Find where the given text appears and provide that cell's center as (x, y) coordinate. 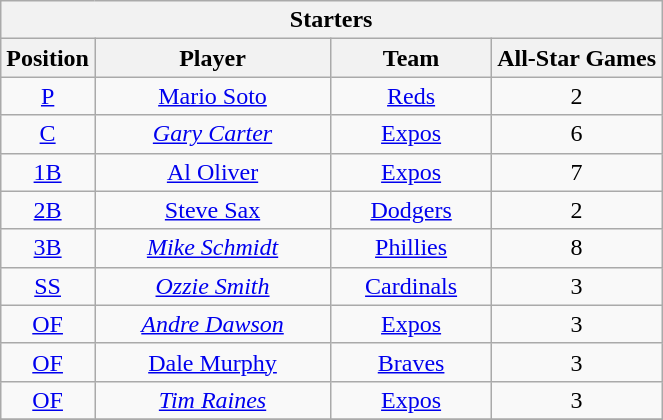
All-Star Games (577, 58)
Dodgers (412, 210)
SS (48, 286)
3B (48, 248)
Braves (412, 362)
Tim Raines (212, 400)
P (48, 96)
7 (577, 172)
1B (48, 172)
Steve Sax (212, 210)
Mario Soto (212, 96)
Team (412, 58)
Player (212, 58)
8 (577, 248)
Starters (332, 20)
6 (577, 134)
Position (48, 58)
Reds (412, 96)
Al Oliver (212, 172)
Mike Schmidt (212, 248)
Phillies (412, 248)
Ozzie Smith (212, 286)
C (48, 134)
2B (48, 210)
Dale Murphy (212, 362)
Cardinals (412, 286)
Gary Carter (212, 134)
Andre Dawson (212, 324)
